Return the [X, Y] coordinate for the center point of the cell that contains the specified text.  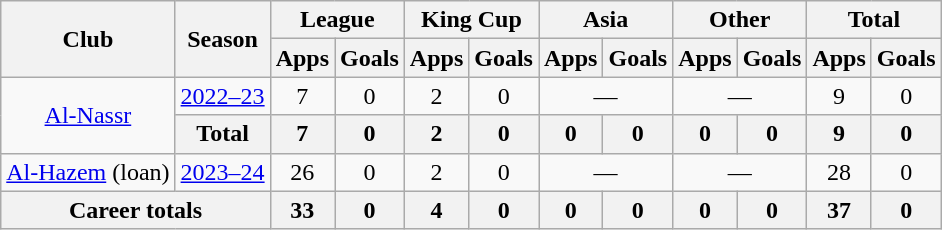
2023–24 [222, 172]
26 [302, 172]
King Cup [471, 20]
Other [740, 20]
4 [436, 210]
League [337, 20]
Season [222, 39]
Career totals [136, 210]
Al-Hazem (loan) [88, 172]
37 [839, 210]
33 [302, 210]
Club [88, 39]
2022–23 [222, 96]
28 [839, 172]
Asia [605, 20]
Al-Nassr [88, 115]
